From the cell containing the given text, extract its center point as (X, Y) coordinate. 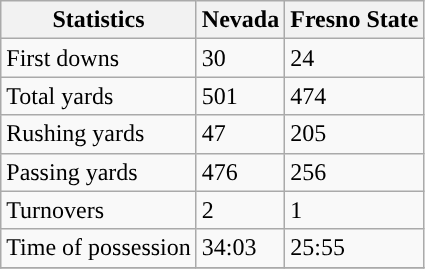
474 (354, 96)
30 (240, 58)
Turnovers (99, 210)
First downs (99, 58)
476 (240, 172)
501 (240, 96)
47 (240, 134)
Rushing yards (99, 134)
205 (354, 134)
2 (240, 210)
24 (354, 58)
Total yards (99, 96)
Nevada (240, 20)
25:55 (354, 248)
Passing yards (99, 172)
256 (354, 172)
34:03 (240, 248)
Statistics (99, 20)
Fresno State (354, 20)
Time of possession (99, 248)
1 (354, 210)
